Identify which cell holds the provided text, then report its [x, y] central coordinate. 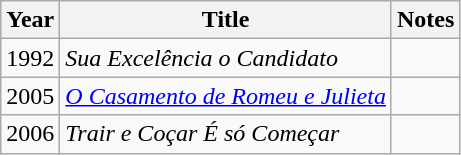
O Casamento de Romeu e Julieta [226, 96]
2005 [30, 96]
2006 [30, 134]
Notes [425, 20]
Sua Excelência o Candidato [226, 58]
Trair e Coçar É só Começar [226, 134]
Year [30, 20]
1992 [30, 58]
Title [226, 20]
